Find where the given text appears and provide that cell's center as (x, y) coordinate. 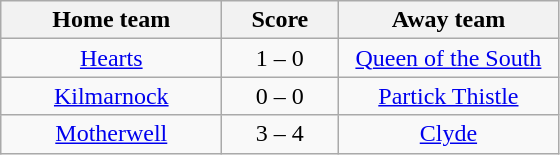
1 – 0 (280, 58)
Kilmarnock (112, 96)
Hearts (112, 58)
Partick Thistle (448, 96)
Home team (112, 20)
Clyde (448, 134)
Score (280, 20)
0 – 0 (280, 96)
Motherwell (112, 134)
Away team (448, 20)
3 – 4 (280, 134)
Queen of the South (448, 58)
